Search for the cell housing the specified text and yield its [X, Y] center coordinate. 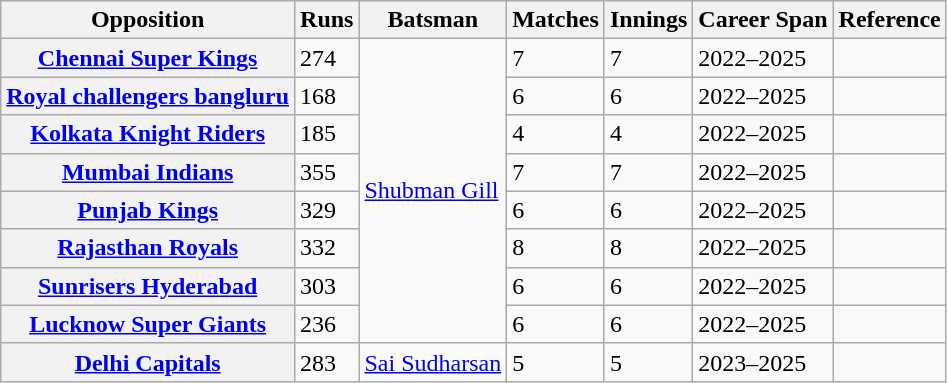
185 [327, 134]
168 [327, 96]
Matches [556, 20]
Rajasthan Royals [148, 248]
Runs [327, 20]
329 [327, 210]
Career Span [763, 20]
355 [327, 172]
236 [327, 324]
Chennai Super Kings [148, 58]
303 [327, 286]
Punjab Kings [148, 210]
Sunrisers Hyderabad [148, 286]
Shubman Gill [433, 191]
Delhi Capitals [148, 362]
Sai Sudharsan [433, 362]
Lucknow Super Giants [148, 324]
Reference [890, 20]
2023–2025 [763, 362]
Innings [648, 20]
Mumbai Indians [148, 172]
Opposition [148, 20]
274 [327, 58]
Royal challengers bangluru [148, 96]
283 [327, 362]
Kolkata Knight Riders [148, 134]
Batsman [433, 20]
332 [327, 248]
